Identify which cell holds the provided text, then report its [X, Y] central coordinate. 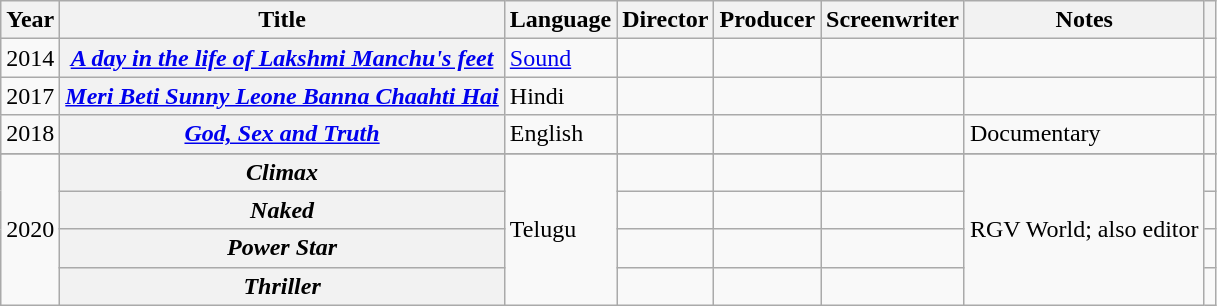
Power Star [282, 248]
English [560, 134]
2018 [30, 134]
Title [282, 20]
Screenwriter [893, 20]
Documentary [1084, 134]
Naked [282, 210]
Meri Beti Sunny Leone Banna Chaahti Hai [282, 96]
2020 [30, 229]
Sound [560, 58]
Hindi [560, 96]
God, Sex and Truth [282, 134]
2014 [30, 58]
Producer [768, 20]
Telugu [560, 229]
Climax [282, 172]
Notes [1084, 20]
RGV World; also editor [1084, 229]
Thriller [282, 286]
Director [666, 20]
A day in the life of Lakshmi Manchu's feet [282, 58]
2017 [30, 96]
Language [560, 20]
Year [30, 20]
